Find where the given text appears and provide that cell's center as (x, y) coordinate. 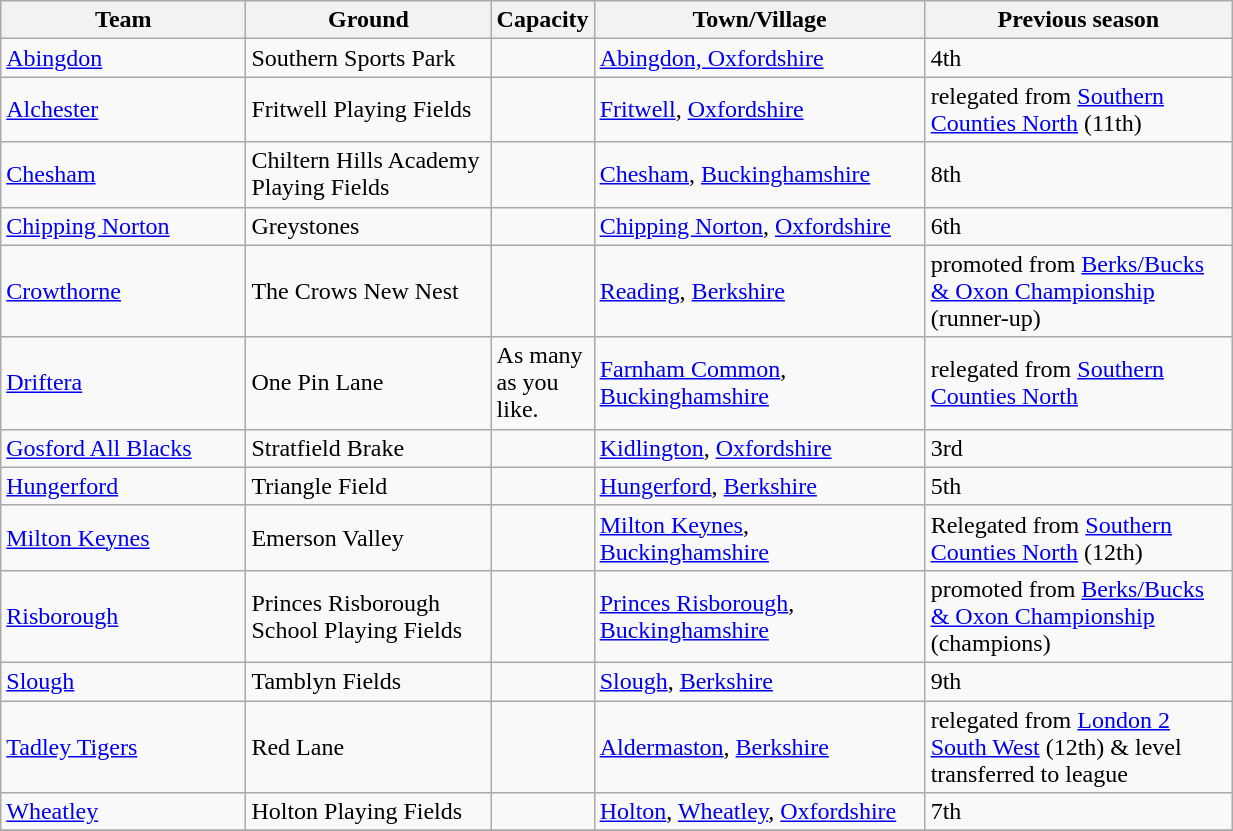
Triangle Field (368, 486)
Fritwell, Oxfordshire (760, 110)
Hungerford, Berkshire (760, 486)
Crowthorne (124, 291)
Princes Risborough School Playing Fields (368, 616)
Ground (368, 20)
Hungerford (124, 486)
Southern Sports Park (368, 58)
8th (1078, 174)
Chiltern Hills Academy Playing Fields (368, 174)
Tadley Tigers (124, 746)
relegated from London 2 South West (12th) & level transferred to league (1078, 746)
9th (1078, 681)
Red Lane (368, 746)
Holton, Wheatley, Oxfordshire (760, 812)
Chipping Norton (124, 226)
Previous season (1078, 20)
Stratfield Brake (368, 448)
7th (1078, 812)
Gosford All Blacks (124, 448)
Farnham Common, Buckinghamshire (760, 383)
4th (1078, 58)
Risborough (124, 616)
3rd (1078, 448)
As many as you like. (542, 383)
Kidlington, Oxfordshire (760, 448)
relegated from Southern Counties North (11th) (1078, 110)
Chesham, Buckinghamshire (760, 174)
Princes Risborough, Buckinghamshire (760, 616)
Abingdon (124, 58)
Chipping Norton, Oxfordshire (760, 226)
Relegated from Southern Counties North (12th) (1078, 538)
Chesham (124, 174)
Town/Village (760, 20)
Holton Playing Fields (368, 812)
Wheatley (124, 812)
Abingdon, Oxfordshire (760, 58)
Alchester (124, 110)
Slough, Berkshire (760, 681)
Capacity (542, 20)
One Pin Lane (368, 383)
Driftera (124, 383)
Tamblyn Fields (368, 681)
Milton Keynes (124, 538)
Reading, Berkshire (760, 291)
Milton Keynes, Buckinghamshire (760, 538)
promoted from Berks/Bucks & Oxon Championship (runner-up) (1078, 291)
Fritwell Playing Fields (368, 110)
The Crows New Nest (368, 291)
Aldermaston, Berkshire (760, 746)
Emerson Valley (368, 538)
Slough (124, 681)
6th (1078, 226)
Team (124, 20)
5th (1078, 486)
Greystones (368, 226)
relegated from Southern Counties North (1078, 383)
promoted from Berks/Bucks & Oxon Championship (champions) (1078, 616)
